From the cell containing the given text, extract its center point as [x, y] coordinate. 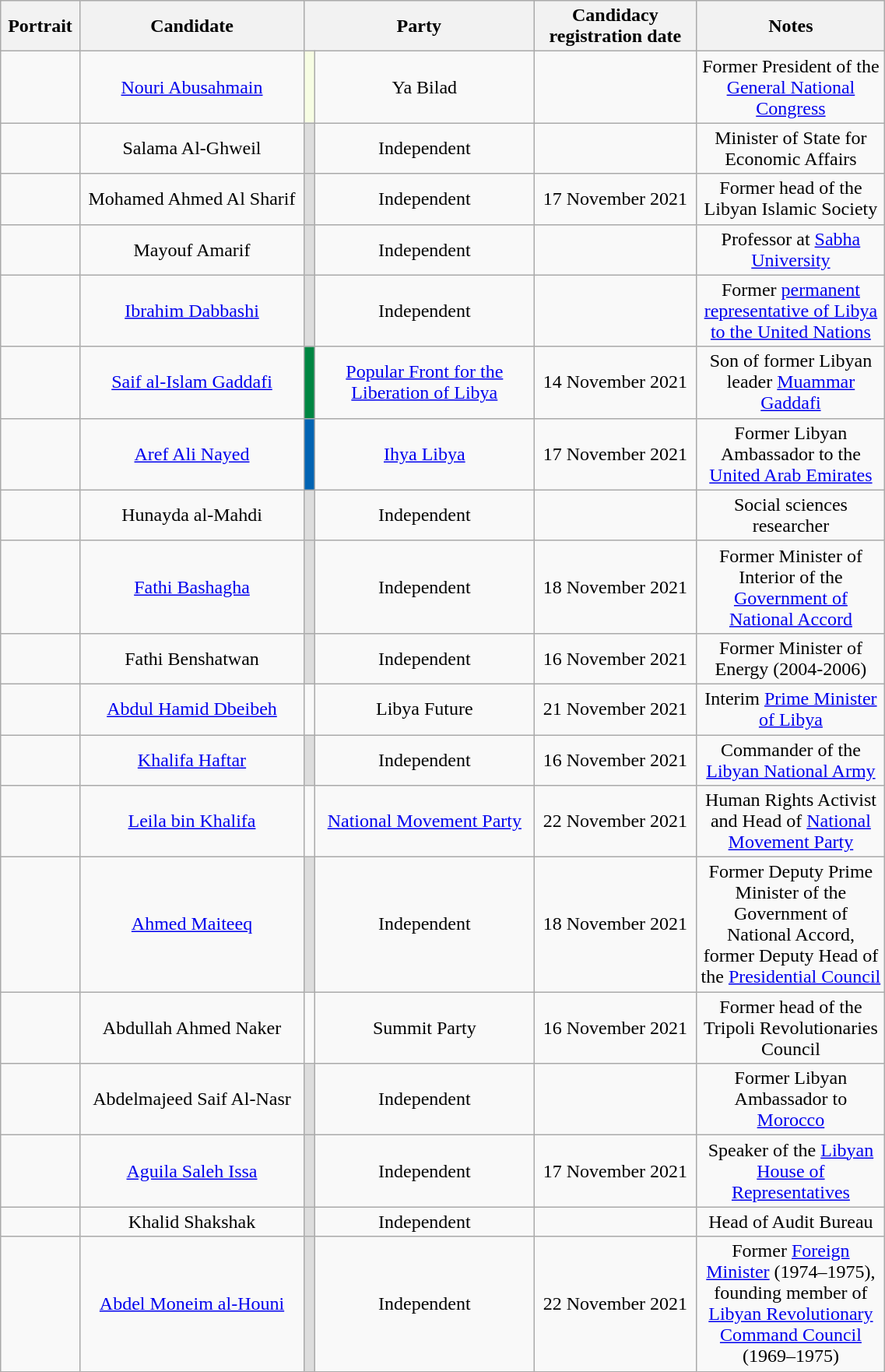
Former Libyan Ambassador to Morocco [791, 1099]
21 November 2021 [615, 709]
Ihya Libya [425, 454]
Khalifa Haftar [191, 760]
Ya Bilad [425, 87]
Speaker of the Libyan House of Representatives [791, 1171]
Professor at Sabha University [791, 249]
Head of Audit Bureau [791, 1222]
Ahmed Maiteeq [191, 925]
Abdel Moneim al-Houni [191, 1303]
Abdelmajeed Saif Al-Nasr [191, 1099]
Party [419, 26]
Abdullah Ahmed Naker [191, 1028]
Mohamed Ahmed Al Sharif [191, 199]
Human Rights Activist and Head of National Movement Party [791, 821]
Minister of State for Economic Affairs [791, 148]
Saif al-Islam Gaddafi [191, 382]
Social sciences researcher [791, 515]
Son of former Libyan leader Muammar Gaddafi [791, 382]
Commander of the Libyan National Army [791, 760]
Candidate [191, 26]
Salama Al-Ghweil [191, 148]
Former Deputy Prime Minister of the Government of National Accord, former Deputy Head of the Presidential Council [791, 925]
Ibrahim Dabbashi [191, 311]
National Movement Party [425, 821]
Fathi Bashagha [191, 587]
Former permanent representative of Libya to the United Nations [791, 311]
Hunayda al-Mahdi [191, 515]
Portrait [40, 26]
Former Libyan Ambassador to the United Arab Emirates [791, 454]
Leila bin Khalifa [191, 821]
Former Minister of Energy (2004-2006) [791, 659]
Abdul Hamid Dbeibeh [191, 709]
Mayouf Amarif [191, 249]
Libya Future [425, 709]
Interim Prime Minister of Libya [791, 709]
Nouri Abusahmain [191, 87]
Aref Ali Nayed [191, 454]
Khalid Shakshak [191, 1222]
Candidacy registration date [615, 26]
14 November 2021 [615, 382]
Former head of the Libyan Islamic Society [791, 199]
Former Minister of Interior of the Government of National Accord [791, 587]
Notes [791, 26]
Former Foreign Minister (1974–1975), founding member of Libyan Revolutionary Command Council (1969–1975) [791, 1303]
Former head of the Tripoli Revolutionaries Council [791, 1028]
Aguila Saleh Issa [191, 1171]
Popular Front for the Liberation of Libya [425, 382]
Fathi Benshatwan [191, 659]
Former President of the General National Congress [791, 87]
Summit Party [425, 1028]
